Identify which cell holds the provided text, then report its (X, Y) central coordinate. 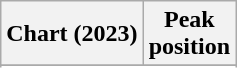
Chart (2023) (72, 34)
Peakposition (189, 34)
